Output the [x, y] coordinate of the center of the cell containing the given text.  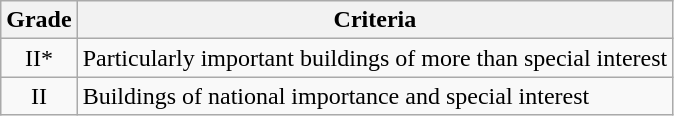
II* [39, 58]
Grade [39, 20]
Particularly important buildings of more than special interest [375, 58]
Criteria [375, 20]
Buildings of national importance and special interest [375, 96]
II [39, 96]
